Return the [x, y] coordinate for the center point of the cell that contains the specified text.  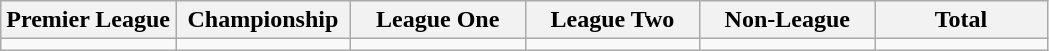
Non-League [788, 20]
Total [962, 20]
League One [438, 20]
Championship [264, 20]
League Two [612, 20]
Premier League [88, 20]
